Provide the [x, y] coordinate of the cell's center where the given text is located.  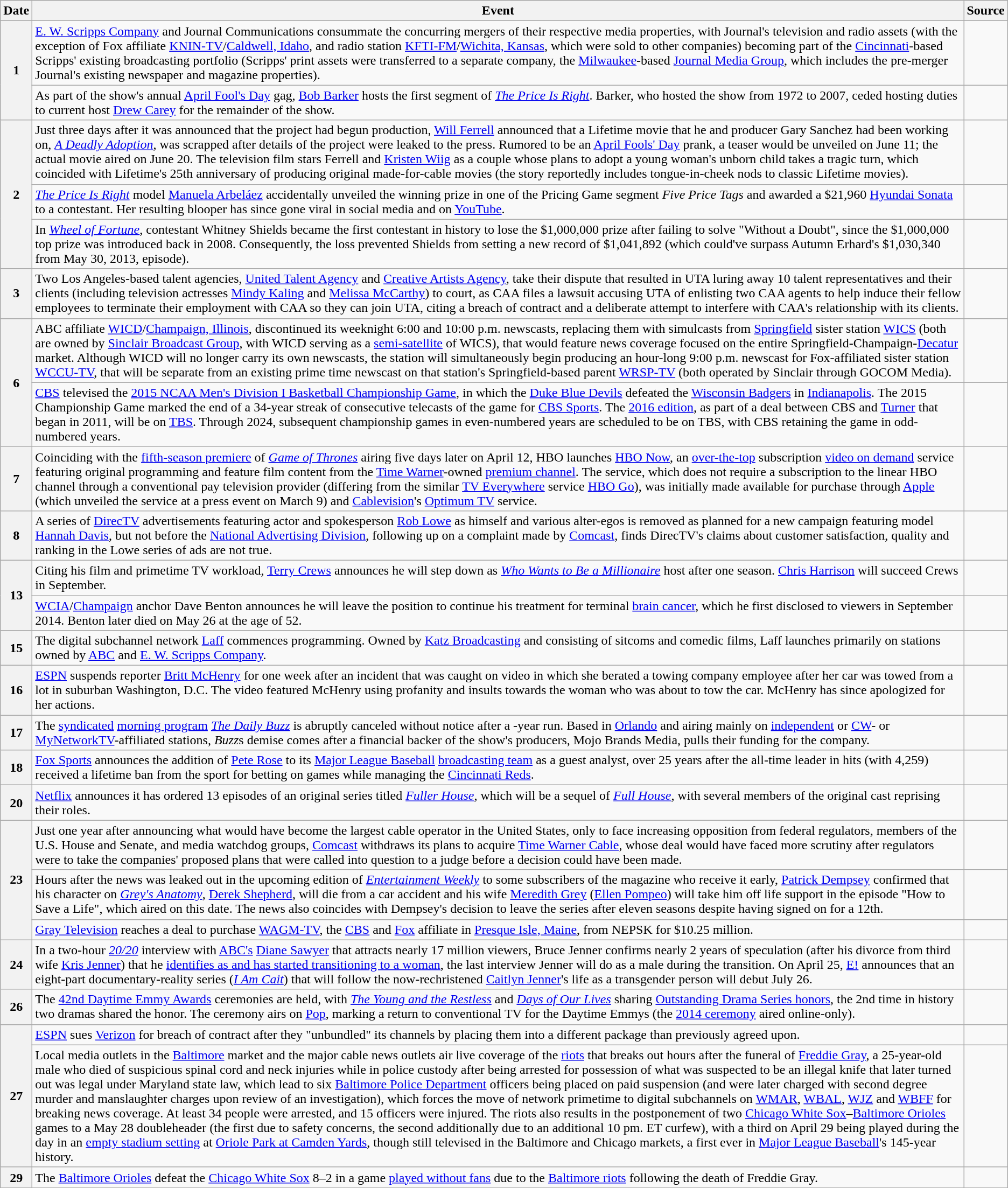
27 [16, 1095]
26 [16, 1007]
24 [16, 965]
Gray Television reaches a deal to purchase WAGM-TV, the CBS and Fox affiliate in Presque Isle, Maine, from NEPSK for $10.25 million. [498, 930]
6 [16, 382]
16 [16, 690]
1 [16, 71]
2 [16, 194]
ESPN sues Verizon for breach of contract after they "unbundled" its channels by placing them into a different package than previously agreed upon. [498, 1035]
Source [985, 11]
Date [16, 11]
Event [498, 11]
17 [16, 732]
18 [16, 768]
3 [16, 293]
23 [16, 880]
20 [16, 802]
8 [16, 535]
13 [16, 595]
The Baltimore Orioles defeat the Chicago White Sox 8–2 in a game played without fans due to the Baltimore riots following the death of Freddie Gray. [498, 1177]
7 [16, 478]
29 [16, 1177]
15 [16, 648]
